Return the [X, Y] coordinate for the center point of the cell that contains the specified text.  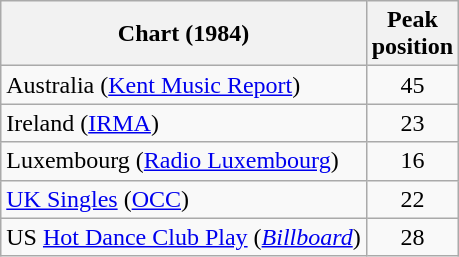
Australia (Kent Music Report) [184, 85]
22 [412, 199]
28 [412, 237]
23 [412, 123]
UK Singles (OCC) [184, 199]
Luxembourg (Radio Luxembourg) [184, 161]
45 [412, 85]
Peakposition [412, 34]
Ireland (IRMA) [184, 123]
16 [412, 161]
Chart (1984) [184, 34]
US Hot Dance Club Play (Billboard) [184, 237]
